From the cell containing the given text, extract its center point as (x, y) coordinate. 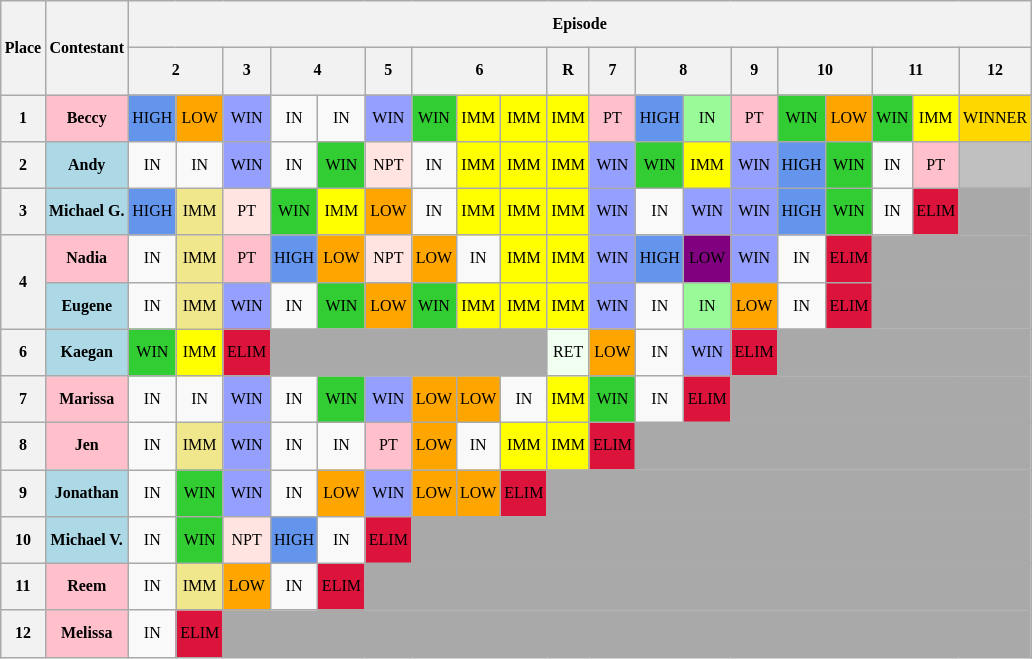
Jen (86, 446)
Episode (580, 24)
Andy (86, 164)
Beccy (86, 118)
Michael G. (86, 212)
Eugene (86, 306)
Reem (86, 586)
Jonathan (86, 492)
Kaegan (86, 352)
Melissa (86, 634)
Marissa (86, 398)
Contestant (86, 47)
Place (23, 47)
Michael V. (86, 540)
RET (568, 352)
WINNER (995, 118)
5 (388, 70)
R (568, 70)
Nadia (86, 258)
1 (23, 118)
